Detect which cell encompasses the target text, then output its [x, y] center coordinate. 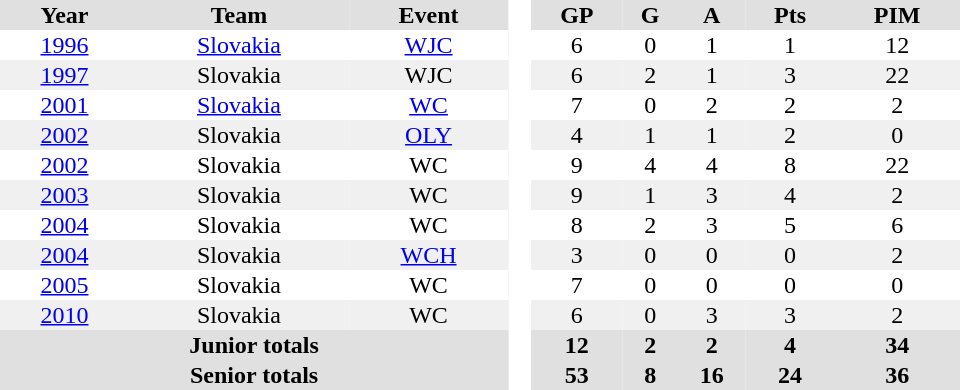
WCH [428, 255]
A [712, 15]
2005 [64, 285]
Year [64, 15]
5 [790, 225]
36 [897, 375]
Pts [790, 15]
Event [428, 15]
G [650, 15]
PIM [897, 15]
34 [897, 345]
1997 [64, 75]
2010 [64, 315]
GP [577, 15]
Team [239, 15]
24 [790, 375]
1996 [64, 45]
Junior totals [254, 345]
53 [577, 375]
OLY [428, 135]
Senior totals [254, 375]
2001 [64, 105]
2003 [64, 195]
16 [712, 375]
